Return (X, Y) of the center of cell containing provided text 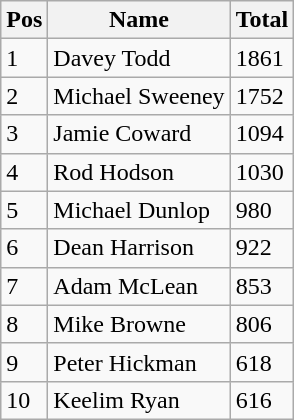
Mike Browne (139, 324)
4 (24, 172)
8 (24, 324)
Name (139, 20)
10 (24, 400)
Adam McLean (139, 286)
Davey Todd (139, 58)
616 (262, 400)
Michael Sweeney (139, 96)
3 (24, 134)
Pos (24, 20)
9 (24, 362)
1752 (262, 96)
806 (262, 324)
618 (262, 362)
Jamie Coward (139, 134)
1030 (262, 172)
Rod Hodson (139, 172)
Keelim Ryan (139, 400)
5 (24, 210)
922 (262, 248)
1094 (262, 134)
1861 (262, 58)
Michael Dunlop (139, 210)
7 (24, 286)
Total (262, 20)
853 (262, 286)
980 (262, 210)
1 (24, 58)
Peter Hickman (139, 362)
6 (24, 248)
Dean Harrison (139, 248)
2 (24, 96)
